Determine the [X, Y] coordinate at the center of the cell enclosing the given text.  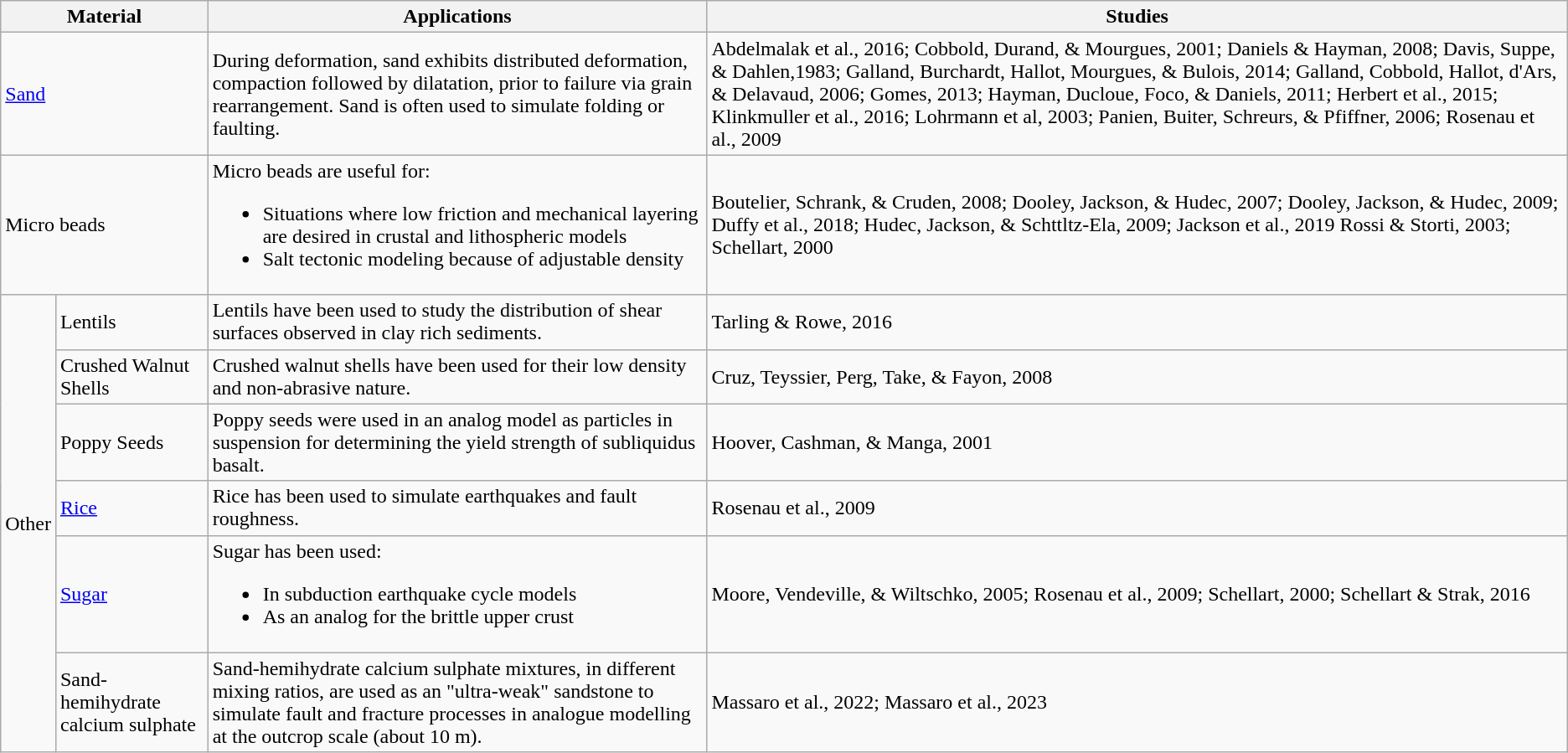
Crushed Walnut Shells [132, 377]
Massaro et al., 2022; Massaro et al., 2023 [1137, 702]
Moore, Vendeville, & Wiltschko, 2005; Rosenau et al., 2009; Schellart, 2000; Schellart & Strak, 2016 [1137, 594]
Poppy Seeds [132, 442]
Rosenau et al., 2009 [1137, 508]
Hoover, Cashman, & Manga, 2001 [1137, 442]
Sand [104, 94]
Cruz, Teyssier, Perg, Take, & Fayon, 2008 [1137, 377]
Rice has been used to simulate earthquakes and fault roughness. [457, 508]
Other [28, 523]
Micro beads [104, 224]
Sand-hemihydrate calcium sulphate [132, 702]
Rice [132, 508]
Tarling & Rowe, 2016 [1137, 322]
Sugar [132, 594]
Lentils have been used to study the distribution of shear surfaces observed in clay rich sediments. [457, 322]
Studies [1137, 17]
Lentils [132, 322]
Poppy seeds were used in an analog model as particles in suspension for determining the yield strength of subliquidus basalt. [457, 442]
Material [104, 17]
Sugar has been used:In subduction earthquake cycle modelsAs an analog for the brittle upper crust [457, 594]
Applications [457, 17]
Crushed walnut shells have been used for their low density and non-abrasive nature. [457, 377]
